Extract the [X, Y] coordinate from the center of the cell holding the provided text.  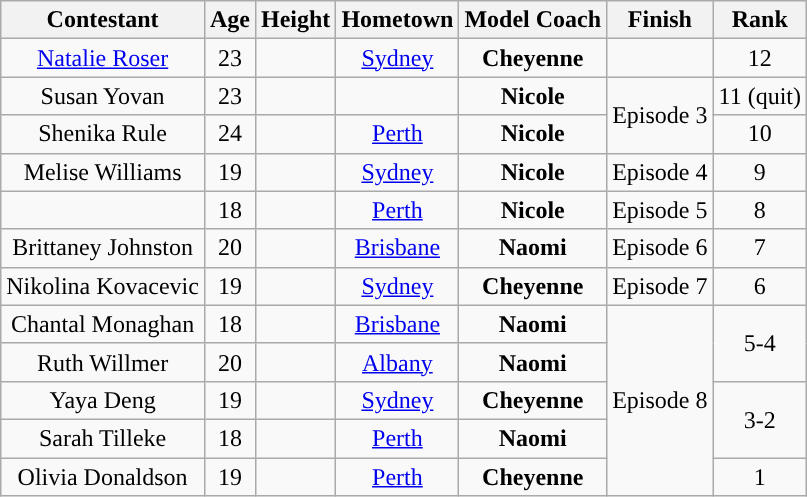
12 [760, 58]
Nikolina Kovacevic [103, 286]
Model Coach [533, 20]
Finish [660, 20]
Contestant [103, 20]
6 [760, 286]
Rank [760, 20]
1 [760, 477]
Shenika Rule [103, 134]
Hometown [398, 20]
Albany [398, 362]
10 [760, 134]
5-4 [760, 343]
Episode 3 [660, 115]
3-2 [760, 419]
7 [760, 248]
Episode 7 [660, 286]
24 [230, 134]
Natalie Roser [103, 58]
Episode 4 [660, 172]
Ruth Willmer [103, 362]
9 [760, 172]
Age [230, 20]
Yaya Deng [103, 400]
Height [295, 20]
Olivia Donaldson [103, 477]
Susan Yovan [103, 96]
Sarah Tilleke [103, 438]
Episode 6 [660, 248]
8 [760, 210]
Chantal Monaghan [103, 324]
Episode 5 [660, 210]
Brittaney Johnston [103, 248]
11 (quit) [760, 96]
Melise Williams [103, 172]
Episode 8 [660, 400]
